Determine the (x, y) coordinate at the center of the cell enclosing the given text.  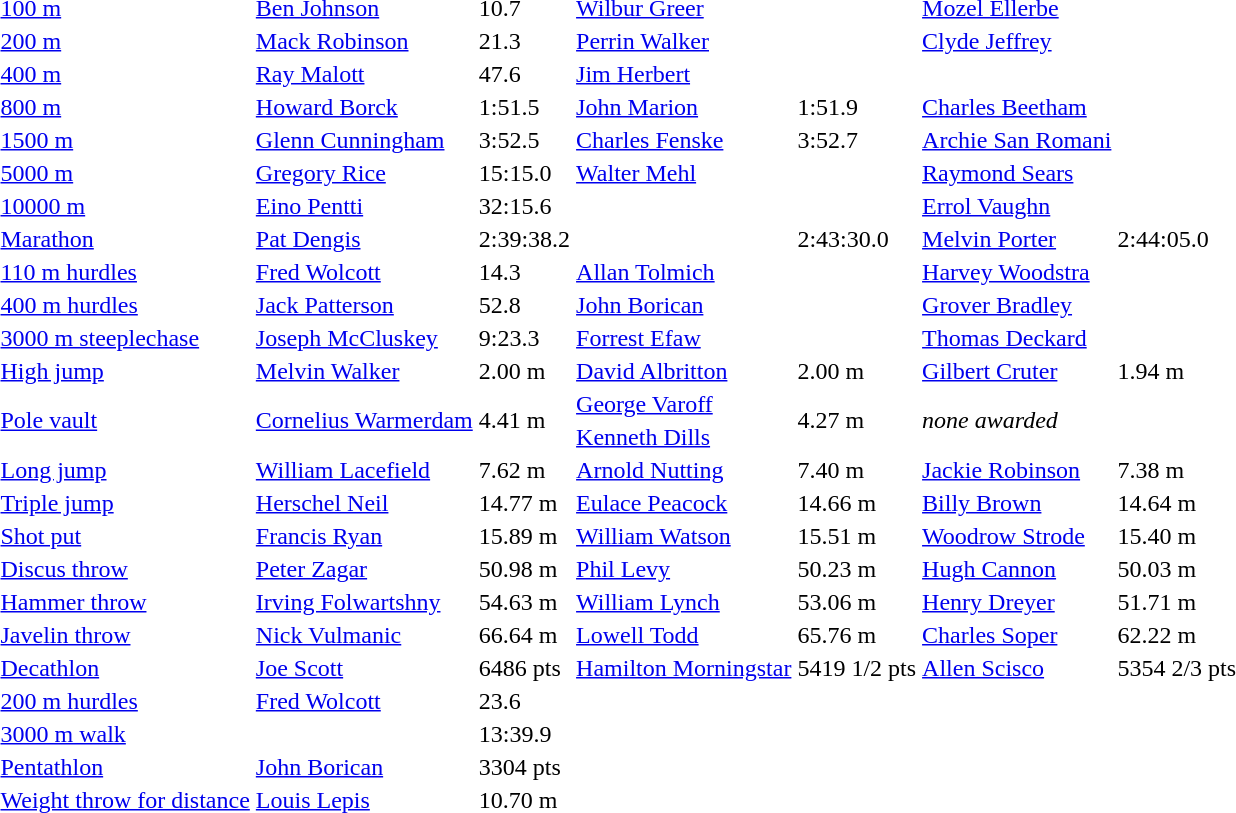
23.6 (524, 701)
2:43:30.0 (857, 239)
Gilbert Cruter (1017, 371)
Nick Vulmanic (364, 635)
Perrin Walker (684, 41)
Kenneth Dills (684, 437)
Hamilton Morningstar (684, 668)
Glenn Cunningham (364, 140)
Arnold Nutting (684, 470)
6486 pts (524, 668)
Henry Dreyer (1017, 602)
Eulace Peacock (684, 503)
Woodrow Strode (1017, 536)
52.8 (524, 305)
George Varoff (684, 404)
15.51 m (857, 536)
1:51.5 (524, 107)
Melvin Walker (364, 371)
Raymond Sears (1017, 173)
Lowell Todd (684, 635)
Mack Robinson (364, 41)
15.89 m (524, 536)
Jack Patterson (364, 305)
Clyde Jeffrey (1017, 41)
Jim Herbert (684, 74)
32:15.6 (524, 206)
Allan Tolmich (684, 272)
14.66 m (857, 503)
3:52.5 (524, 140)
3304 pts (524, 767)
53.06 m (857, 602)
47.6 (524, 74)
13:39.9 (524, 734)
54.63 m (524, 602)
Howard Borck (364, 107)
65.76 m (857, 635)
66.64 m (524, 635)
Gregory Rice (364, 173)
Allen Scisco (1017, 668)
Walter Mehl (684, 173)
William Lacefield (364, 470)
Errol Vaughn (1017, 206)
Peter Zagar (364, 569)
Melvin Porter (1017, 239)
2:39:38.2 (524, 239)
Cornelius Warmerdam (364, 420)
Herschel Neil (364, 503)
Forrest Efaw (684, 338)
Ray Malott (364, 74)
14.77 m (524, 503)
Grover Bradley (1017, 305)
4.27 m (857, 420)
9:23.3 (524, 338)
Joseph McCluskey (364, 338)
Francis Ryan (364, 536)
Hugh Cannon (1017, 569)
Jackie Robinson (1017, 470)
David Albritton (684, 371)
William Watson (684, 536)
Charles Fenske (684, 140)
Harvey Woodstra (1017, 272)
Archie San Romani (1017, 140)
Thomas Deckard (1017, 338)
15:15.0 (524, 173)
50.98 m (524, 569)
William Lynch (684, 602)
7.62 m (524, 470)
Phil Levy (684, 569)
3:52.7 (857, 140)
Billy Brown (1017, 503)
7.40 m (857, 470)
Charles Beetham (1017, 107)
Charles Soper (1017, 635)
Eino Pentti (364, 206)
Joe Scott (364, 668)
John Marion (684, 107)
14.3 (524, 272)
1:51.9 (857, 107)
50.23 m (857, 569)
21.3 (524, 41)
Irving Folwartshny (364, 602)
Pat Dengis (364, 239)
4.41 m (524, 420)
5419 1/2 pts (857, 668)
